Extract the [x, y] coordinate from the center of the cell holding the provided text.  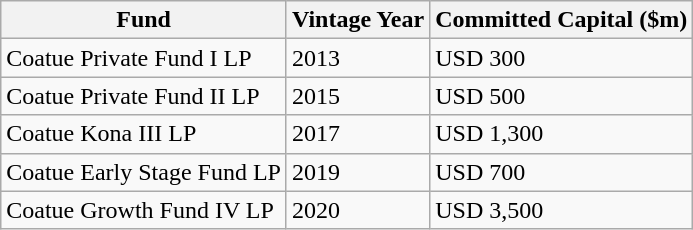
2019 [358, 172]
Coatue Private Fund II LP [144, 96]
2017 [358, 134]
Fund [144, 20]
Committed Capital ($m) [562, 20]
2015 [358, 96]
Coatue Private Fund I LP [144, 58]
Vintage Year [358, 20]
Coatue Growth Fund IV LP [144, 210]
2013 [358, 58]
2020 [358, 210]
Coatue Early Stage Fund LP [144, 172]
USD 300 [562, 58]
USD 1,300 [562, 134]
USD 500 [562, 96]
Coatue Kona III LP [144, 134]
USD 700 [562, 172]
USD 3,500 [562, 210]
